Identify which cell holds the provided text, then report its [x, y] central coordinate. 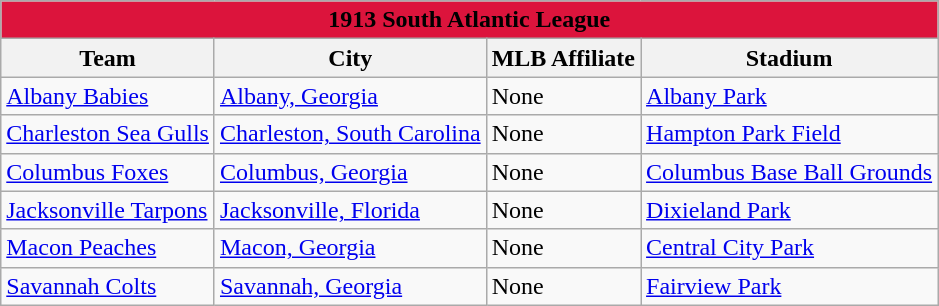
Team [108, 58]
Stadium [790, 58]
1913 South Atlantic League [470, 20]
Macon, Georgia [350, 248]
City [350, 58]
Savannah Colts [108, 286]
Albany Park [790, 96]
MLB Affiliate [563, 58]
Dixieland Park [790, 210]
Jacksonville, Florida [350, 210]
Savannah, Georgia [350, 286]
Albany Babies [108, 96]
Columbus Base Ball Grounds [790, 172]
Albany, Georgia [350, 96]
Macon Peaches [108, 248]
Central City Park [790, 248]
Charleston, South Carolina [350, 134]
Columbus, Georgia [350, 172]
Fairview Park [790, 286]
Jacksonville Tarpons [108, 210]
Charleston Sea Gulls [108, 134]
Hampton Park Field [790, 134]
Columbus Foxes [108, 172]
